Scan for the cell matching the given text and deliver its (x, y) coordinate at center. 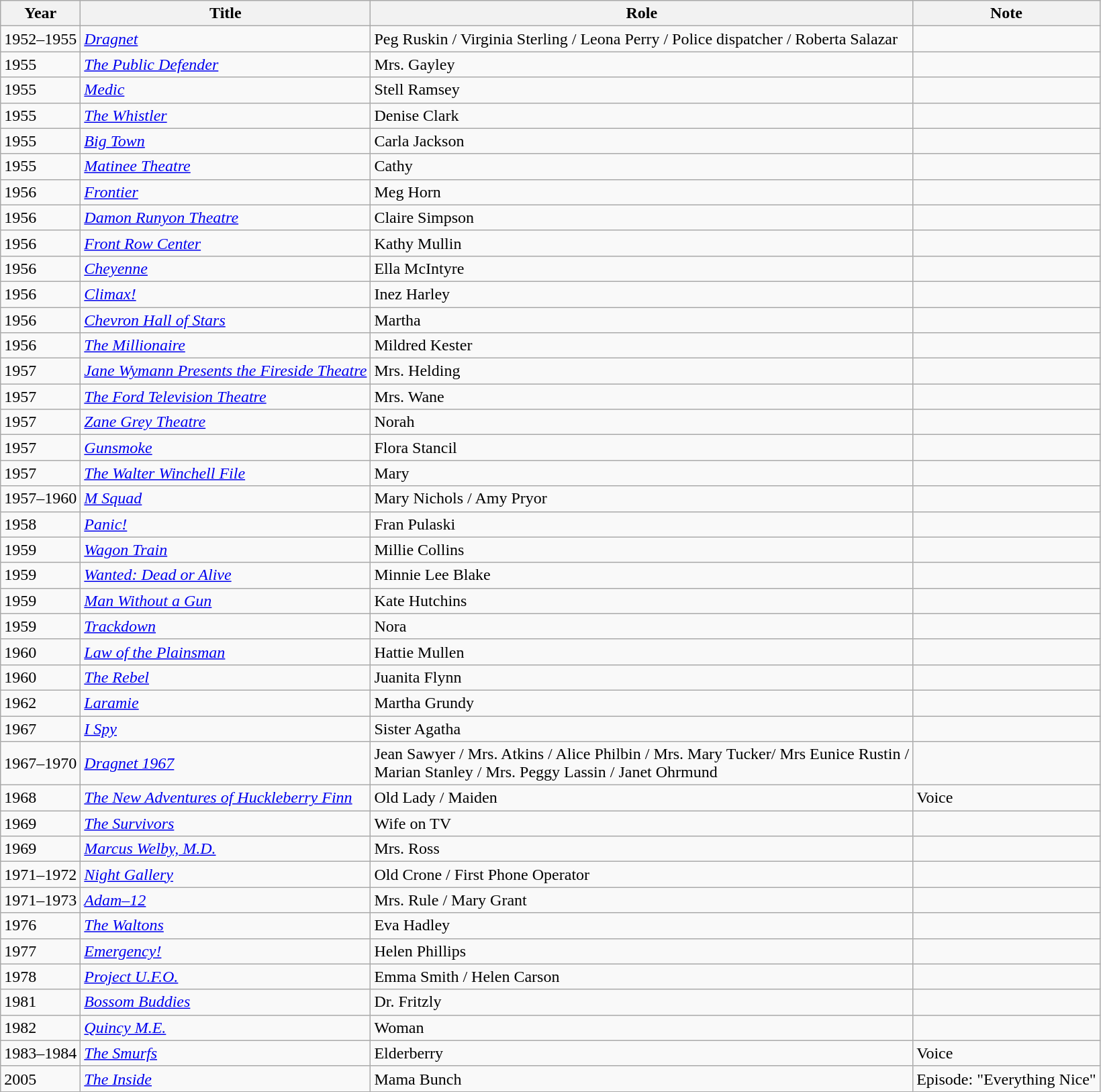
Adam–12 (226, 900)
Martha Grundy (642, 703)
The Ford Television Theatre (226, 397)
The Public Defender (226, 64)
Mrs. Helding (642, 371)
Meg Horn (642, 192)
The Waltons (226, 926)
Wagon Train (226, 550)
Stell Ramsey (642, 90)
Nora (642, 626)
Trackdown (226, 626)
Elderberry (642, 1053)
The Smurfs (226, 1053)
Title (226, 13)
Hattie Mullen (642, 652)
Mildred Kester (642, 346)
Old Lady / Maiden (642, 798)
The New Adventures of Huckleberry Finn (226, 798)
Front Row Center (226, 243)
Fran Pulaski (642, 524)
Juanita Flynn (642, 677)
Laramie (226, 703)
1957–1960 (40, 499)
Ella McIntyre (642, 268)
Project U.F.O. (226, 977)
Sister Agatha (642, 728)
Emergency! (226, 951)
1962 (40, 703)
Mary (642, 473)
Panic! (226, 524)
The Whistler (226, 115)
Damon Runyon Theatre (226, 217)
Flora Stancil (642, 448)
Old Crone / First Phone Operator (642, 875)
Norah (642, 422)
Helen Phillips (642, 951)
Martha (642, 320)
Night Gallery (226, 875)
Matinee Theatre (226, 166)
The Millionaire (226, 346)
Frontier (226, 192)
Emma Smith / Helen Carson (642, 977)
Marcus Welby, M.D. (226, 849)
Eva Hadley (642, 926)
Claire Simpson (642, 217)
Year (40, 13)
I Spy (226, 728)
Law of the Plainsman (226, 652)
1971–1972 (40, 875)
Bossom Buddies (226, 1002)
Inez Harley (642, 294)
Gunsmoke (226, 448)
Jane Wymann Presents the Fireside Theatre (226, 371)
The Survivors (226, 824)
1983–1984 (40, 1053)
The Inside (226, 1079)
Mrs. Gayley (642, 64)
Chevron Hall of Stars (226, 320)
Carla Jackson (642, 141)
Dr. Fritzly (642, 1002)
Man Without a Gun (226, 601)
Kathy Mullin (642, 243)
Cathy (642, 166)
Dragnet 1967 (226, 764)
Zane Grey Theatre (226, 422)
Kate Hutchins (642, 601)
Mama Bunch (642, 1079)
Role (642, 13)
Wanted: Dead or Alive (226, 575)
Big Town (226, 141)
1981 (40, 1002)
M Squad (226, 499)
The Walter Winchell File (226, 473)
Woman (642, 1028)
Mrs. Ross (642, 849)
1976 (40, 926)
1968 (40, 798)
Cheyenne (226, 268)
1978 (40, 977)
1952–1955 (40, 39)
Mary Nichols / Amy Pryor (642, 499)
Jean Sawyer / Mrs. Atkins / Alice Philbin / Mrs. Mary Tucker/ Mrs Eunice Rustin /Marian Stanley / Mrs. Peggy Lassin / Janet Ohrmund (642, 764)
Episode: "Everything Nice" (1007, 1079)
1982 (40, 1028)
1967–1970 (40, 764)
1977 (40, 951)
Note (1007, 13)
Mrs. Rule / Mary Grant (642, 900)
Millie Collins (642, 550)
Mrs. Wane (642, 397)
Minnie Lee Blake (642, 575)
Medic (226, 90)
2005 (40, 1079)
1971–1973 (40, 900)
Peg Ruskin / Virginia Sterling / Leona Perry / Police dispatcher / Roberta Salazar (642, 39)
1967 (40, 728)
1958 (40, 524)
Denise Clark (642, 115)
Wife on TV (642, 824)
Climax! (226, 294)
Dragnet (226, 39)
The Rebel (226, 677)
Quincy M.E. (226, 1028)
